Extract the [x, y] coordinate from the center of the cell holding the provided text.  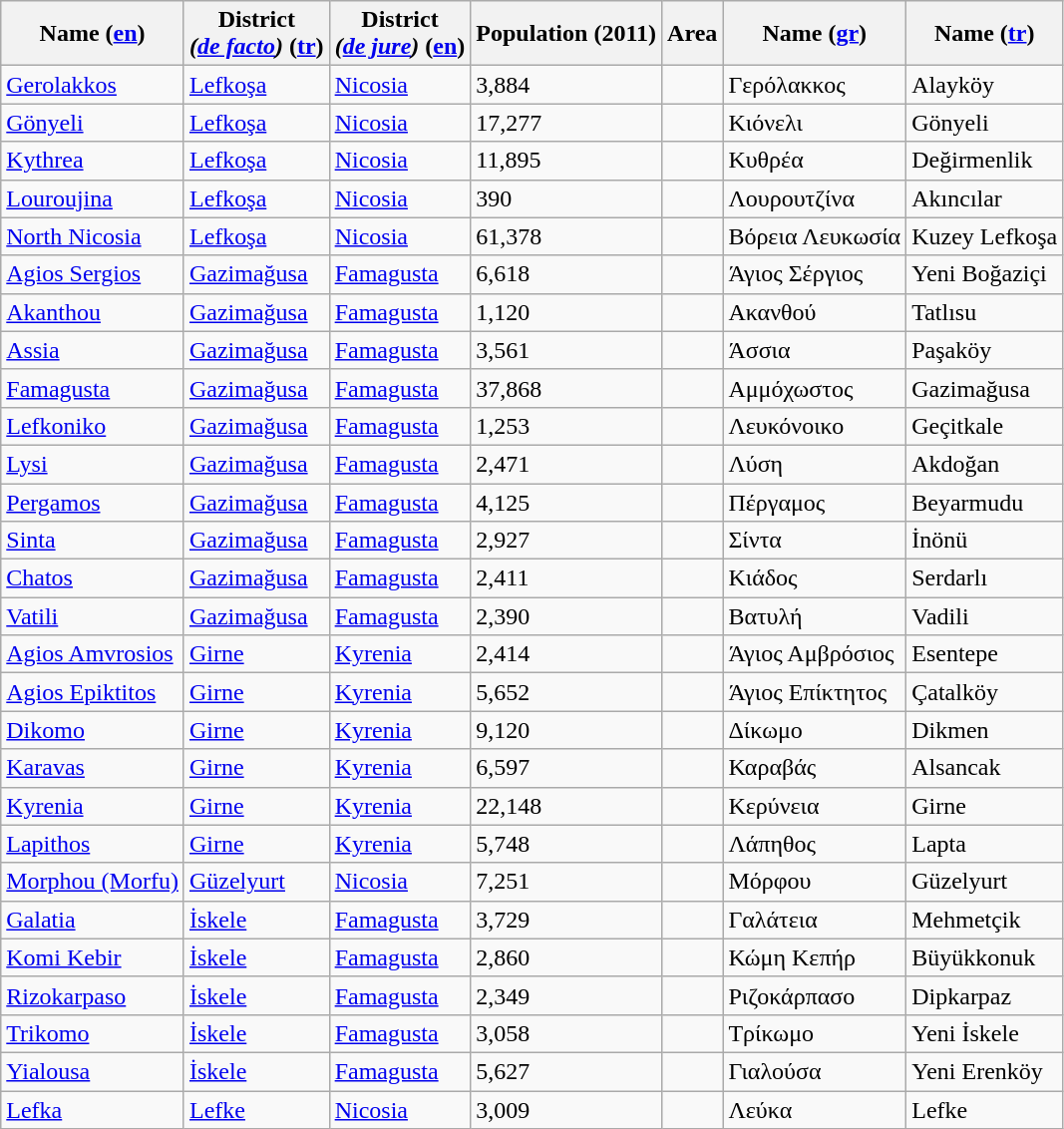
Yeni Erenköy [985, 1071]
Lysi [93, 464]
Γιαλούσα [815, 1071]
Karavas [93, 768]
Akanthou [93, 312]
Name (tr) [985, 34]
Büyükkonuk [985, 957]
Morphou (Morfu) [93, 882]
Komi Kebir [93, 957]
1,253 [566, 426]
Σίντα [815, 541]
Γαλάτεια [815, 920]
Lefka [93, 1110]
Κώμη Κεπήρ [815, 957]
Yialousa [93, 1071]
7,251 [566, 882]
Population (2011) [566, 34]
District(de jure) (en) [400, 34]
Geçitkale [985, 426]
Τρίκωμο [815, 1033]
İnönü [985, 541]
Δίκωμο [815, 730]
2,414 [566, 654]
Ριζοκάρπασο [815, 995]
Assia [93, 350]
Paşaköy [985, 350]
Name (en) [93, 34]
Rizokarpaso [93, 995]
Trikomo [93, 1033]
Galatia [93, 920]
Vatili [93, 616]
Vadili [985, 616]
390 [566, 198]
Λευκόνοικο [815, 426]
Alayköy [985, 85]
Lapithos [93, 844]
Άγιος Σέργιος [815, 274]
Κιόνελι [815, 123]
Dikmen [985, 730]
2,860 [566, 957]
2,927 [566, 541]
Akdoğan [985, 464]
Πέργαμoς [815, 502]
Άγιος Επίκτητος [815, 692]
Λεύκα [815, 1110]
3,884 [566, 85]
Yeni İskele [985, 1033]
6,618 [566, 274]
Βόρεια Λευκωσία [815, 236]
Agios Epiktitos [93, 692]
Άγιος Αμβρόσιος [815, 654]
Lapta [985, 844]
3,058 [566, 1033]
Μόρφου [815, 882]
Λουρουτζίνα [815, 198]
1,120 [566, 312]
Dipkarpaz [985, 995]
Alsancak [985, 768]
Γερόλακκος [815, 85]
2,390 [566, 616]
Κερύνεια [815, 806]
11,895 [566, 161]
3,009 [566, 1110]
Chatos [93, 578]
Καραβάς [815, 768]
Tatlısu [985, 312]
Yeni Boğaziçi [985, 274]
5,748 [566, 844]
Άσσια [815, 350]
17,277 [566, 123]
Lefkoniko [93, 426]
Agios Sergios [93, 274]
Gerolakkos [93, 85]
37,868 [566, 388]
Αμμόχωστος [815, 388]
Akıncılar [985, 198]
District(de facto) (tr) [256, 34]
5,627 [566, 1071]
Çatalköy [985, 692]
Louroujina [93, 198]
3,729 [566, 920]
Serdarlı [985, 578]
Pergamos [93, 502]
Κυθρέα [815, 161]
3,561 [566, 350]
Esentepe [985, 654]
Ακανθού [815, 312]
Λύση [815, 464]
2,411 [566, 578]
61,378 [566, 236]
Λάπηθος [815, 844]
North Nicosia [93, 236]
Sinta [93, 541]
2,349 [566, 995]
Name (gr) [815, 34]
Βατυλή [815, 616]
Agios Amvrosios [93, 654]
Dikomo [93, 730]
22,148 [566, 806]
Mehmetçik [985, 920]
Κιάδος [815, 578]
2,471 [566, 464]
Beyarmudu [985, 502]
4,125 [566, 502]
Area [692, 34]
5,652 [566, 692]
Kuzey Lefkoşa [985, 236]
6,597 [566, 768]
Kythrea [93, 161]
Değirmenlik [985, 161]
9,120 [566, 730]
